Identify which cell holds the provided text, then report its (x, y) central coordinate. 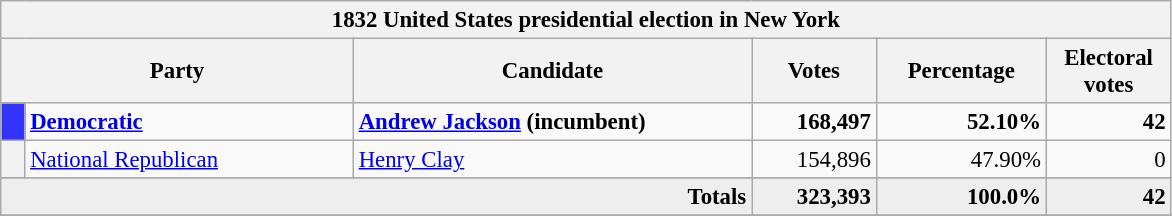
Andrew Jackson (incumbent) (552, 122)
Democratic (189, 122)
Party (178, 72)
1832 United States presidential election in New York (586, 20)
0 (1108, 160)
Henry Clay (552, 160)
47.90% (961, 160)
323,393 (814, 197)
National Republican (189, 160)
Candidate (552, 72)
Totals (376, 197)
52.10% (961, 122)
154,896 (814, 160)
100.0% (961, 197)
Votes (814, 72)
Electoral votes (1108, 72)
168,497 (814, 122)
Percentage (961, 72)
